For the text-containing cell, return its midpoint in [X, Y] coordinate format. 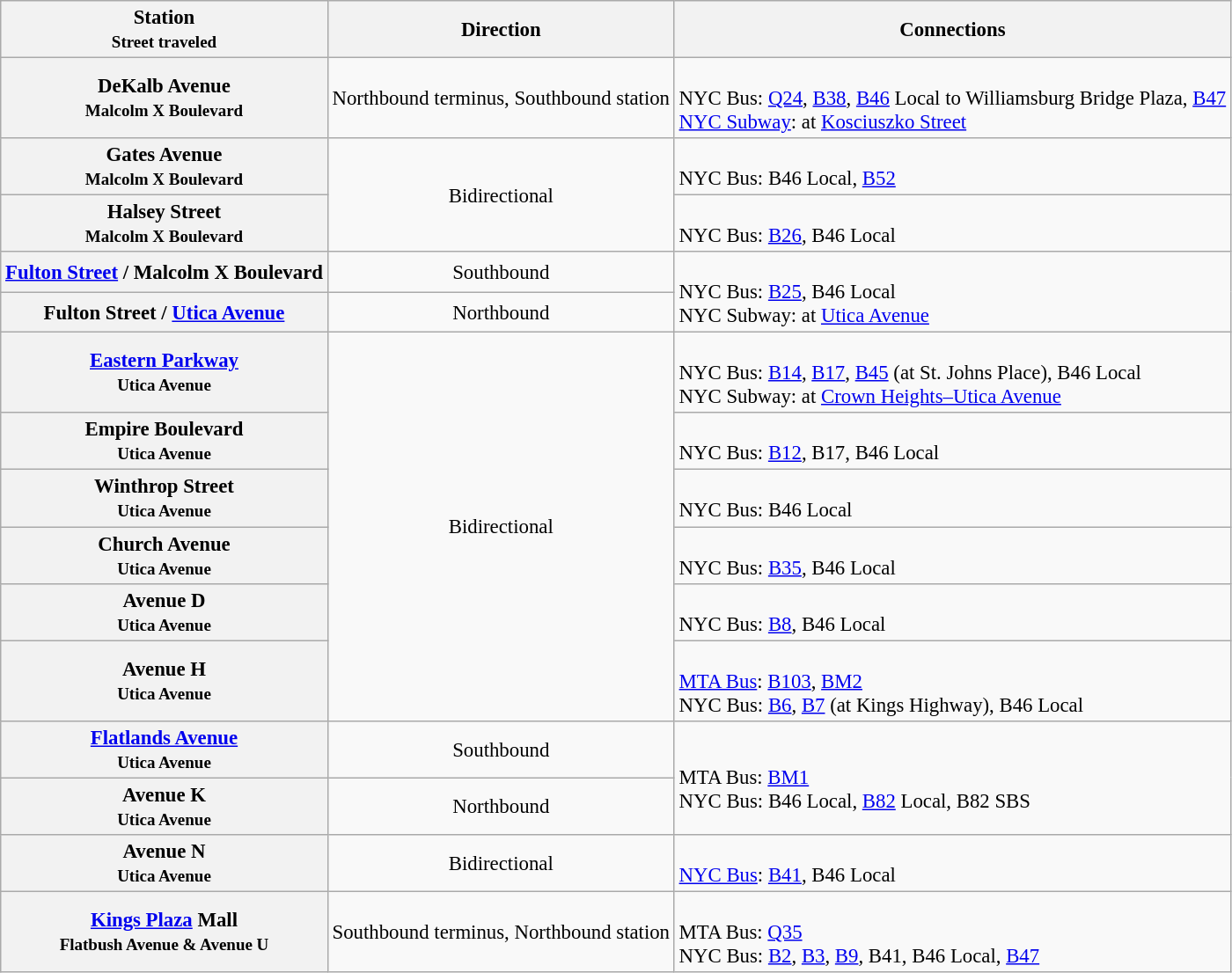
NYC Bus: B25, B46 LocalNYC Subway: at Utica Avenue [952, 292]
MTA Bus: BM1 NYC Bus: B46 Local, B82 Local, B82 SBS [952, 778]
Halsey StreetMalcolm X Boulevard [164, 223]
Avenue NUtica Avenue [164, 864]
Fulton Street / Utica Avenue [164, 312]
DeKalb AvenueMalcolm X Boulevard [164, 99]
Fulton Street / Malcolm X Boulevard [164, 272]
NYC Bus: B41, B46 Local [952, 864]
NYC Bus: B46 Local, B52 [952, 167]
NYC Bus: B12, B17, B46 Local [952, 442]
Direction [501, 30]
Avenue HUtica Avenue [164, 681]
Kings Plaza MallFlatbush Avenue & Avenue U [164, 932]
Avenue DUtica Avenue [164, 612]
StationStreet traveled [164, 30]
NYC Bus: B14, B17, B45 (at St. Johns Place), B46 LocalNYC Subway: at Crown Heights–Utica Avenue [952, 373]
Gates AvenueMalcolm X Boulevard [164, 167]
NYC Bus: B35, B46 Local [952, 556]
Connections [952, 30]
Avenue KUtica Avenue [164, 806]
Winthrop StreetUtica Avenue [164, 498]
Eastern ParkwayUtica Avenue [164, 373]
MTA Bus: Q35 NYC Bus: B2, B3, B9, B41, B46 Local, B47 [952, 932]
NYC Bus: B46 Local [952, 498]
NYC Bus: Q24, B38, B46 Local to Williamsburg Bridge Plaza, B47NYC Subway: at Kosciuszko Street [952, 99]
Northbound terminus, Southbound station [501, 99]
Empire BoulevardUtica Avenue [164, 442]
NYC Bus: B26, B46 Local [952, 223]
Church AvenueUtica Avenue [164, 556]
MTA Bus: B103, BM2 NYC Bus: B6, B7 (at Kings Highway), B46 Local [952, 681]
NYC Bus: B8, B46 Local [952, 612]
Southbound terminus, Northbound station [501, 932]
Flatlands AvenueUtica Avenue [164, 750]
